Provide the [x, y] coordinate of the cell's center where the given text is located.  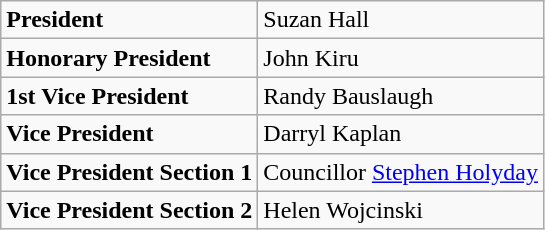
Vice President Section 1 [130, 172]
Vice President Section 2 [130, 210]
Helen Wojcinski [401, 210]
Honorary President [130, 58]
John Kiru [401, 58]
President [130, 20]
Darryl Kaplan [401, 134]
Councillor Stephen Holyday [401, 172]
Suzan Hall [401, 20]
Randy Bauslaugh [401, 96]
Vice President [130, 134]
1st Vice President [130, 96]
